Detect which cell encompasses the target text, then output its [X, Y] center coordinate. 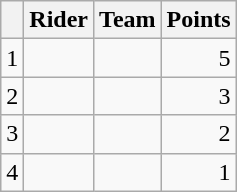
5 [198, 58]
Points [198, 20]
4 [12, 172]
Team [128, 20]
Rider [59, 20]
